Locate the cell with the specified text and output its [x, y] center coordinate. 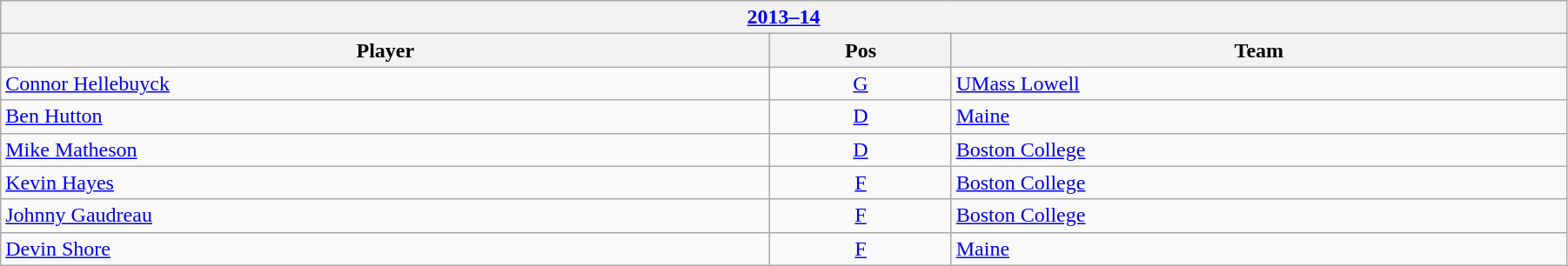
Player [385, 50]
UMass Lowell [1258, 83]
Kevin Hayes [385, 183]
2013–14 [784, 17]
Team [1258, 50]
Ben Hutton [385, 116]
Connor Hellebuyck [385, 83]
Johnny Gaudreau [385, 216]
Pos [861, 50]
Mike Matheson [385, 150]
G [861, 83]
Devin Shore [385, 249]
